Scan for the cell matching the given text and deliver its (x, y) coordinate at center. 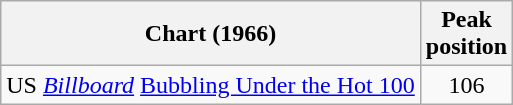
106 (466, 85)
Chart (1966) (211, 34)
Peakposition (466, 34)
US Billboard Bubbling Under the Hot 100 (211, 85)
